Return [X, Y] of the center of cell containing provided text 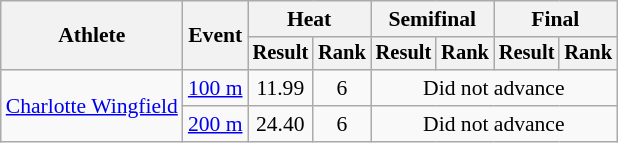
11.99 [281, 88]
Semifinal [432, 19]
Athlete [92, 36]
Charlotte Wingfield [92, 106]
200 m [216, 124]
24.40 [281, 124]
Final [556, 19]
Event [216, 36]
100 m [216, 88]
Heat [310, 19]
